Output the [X, Y] coordinate of the center of the cell containing the given text.  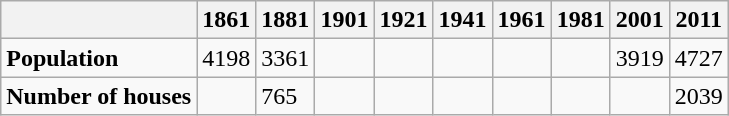
3919 [640, 58]
765 [286, 96]
4727 [698, 58]
1981 [580, 20]
1921 [404, 20]
Number of houses [99, 96]
4198 [226, 58]
3361 [286, 58]
1941 [462, 20]
1961 [522, 20]
1861 [226, 20]
2001 [640, 20]
2011 [698, 20]
1901 [344, 20]
2039 [698, 96]
1881 [286, 20]
Population [99, 58]
